Find where the given text appears and provide that cell's center as (x, y) coordinate. 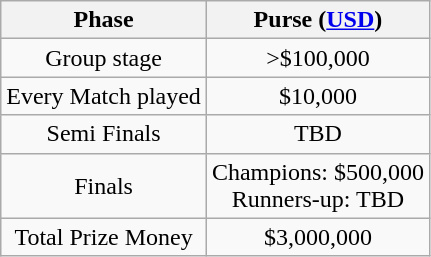
Semi Finals (104, 134)
Purse (USD) (318, 20)
Phase (104, 20)
$10,000 (318, 96)
TBD (318, 134)
Champions: $500,000 Runners-up: TBD (318, 186)
Group stage (104, 58)
Every Match played (104, 96)
>$100,000 (318, 58)
Finals (104, 186)
Total Prize Money (104, 237)
$3,000,000 (318, 237)
